Determine the [X, Y] coordinate at the center of the cell enclosing the given text.  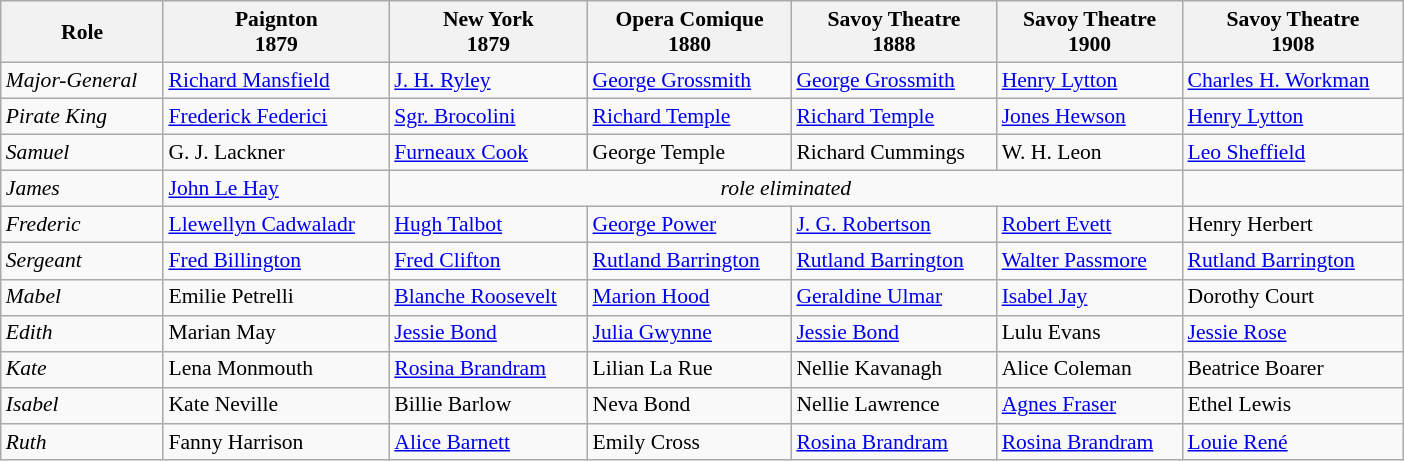
Marion Hood [690, 297]
Ruth [82, 442]
Charles H. Workman [1292, 81]
Ethel Lewis [1292, 406]
Jones Hewson [1090, 117]
Robert Evett [1090, 225]
Marian May [276, 333]
Fanny Harrison [276, 442]
Opera Comique1880 [690, 32]
Savoy Theatre1888 [894, 32]
John Le Hay [276, 189]
W. H. Leon [1090, 153]
Sergeant [82, 261]
Frederick Federici [276, 117]
Sgr. Brocolini [488, 117]
Paignton1879 [276, 32]
Edith [82, 333]
George Temple [690, 153]
J. G. Robertson [894, 225]
Fred Billington [276, 261]
Kate [82, 369]
Agnes Fraser [1090, 406]
Savoy Theatre1900 [1090, 32]
Lilian La Rue [690, 369]
Furneaux Cook [488, 153]
Llewellyn Cadwaladr [276, 225]
Nellie Lawrence [894, 406]
Richard Mansfield [276, 81]
Alice Barnett [488, 442]
Isabel Jay [1090, 297]
Savoy Theatre1908 [1292, 32]
Lena Monmouth [276, 369]
Samuel [82, 153]
Frederic [82, 225]
Isabel [82, 406]
Louie René [1292, 442]
James [82, 189]
Alice Coleman [1090, 369]
Mabel [82, 297]
J. H. Ryley [488, 81]
Role [82, 32]
Beatrice Boarer [1292, 369]
Emilie Petrelli [276, 297]
Julia Gwynne [690, 333]
Nellie Kavanagh [894, 369]
G. J. Lackner [276, 153]
Emily Cross [690, 442]
New York1879 [488, 32]
Neva Bond [690, 406]
Blanche Roosevelt [488, 297]
Dorothy Court [1292, 297]
role eliminated [786, 189]
Major-General [82, 81]
Geraldine Ulmar [894, 297]
Richard Cummings [894, 153]
Leo Sheffield [1292, 153]
Henry Herbert [1292, 225]
Fred Clifton [488, 261]
Jessie Rose [1292, 333]
Pirate King [82, 117]
Walter Passmore [1090, 261]
George Power [690, 225]
Kate Neville [276, 406]
Lulu Evans [1090, 333]
Billie Barlow [488, 406]
Hugh Talbot [488, 225]
